Pinpoint the cell where the given text exists, returning its (X, Y) midpoint coordinate. 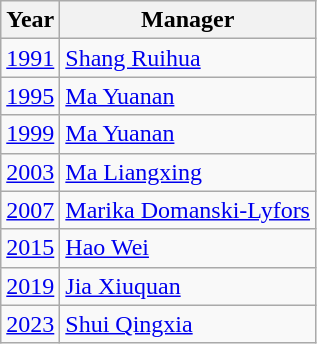
2015 (30, 248)
Ma Liangxing (188, 172)
2003 (30, 172)
Shui Qingxia (188, 324)
2023 (30, 324)
Year (30, 20)
Marika Domanski-Lyfors (188, 210)
Hao Wei (188, 248)
2007 (30, 210)
Jia Xiuquan (188, 286)
Shang Ruihua (188, 58)
1995 (30, 96)
1999 (30, 134)
2019 (30, 286)
1991 (30, 58)
Manager (188, 20)
